Determine the (x, y) coordinate at the center of the cell enclosing the given text.  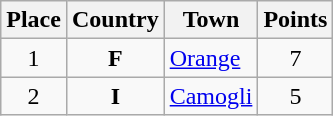
Country (115, 20)
I (115, 96)
5 (296, 96)
Camogli (211, 96)
Orange (211, 58)
Place (34, 20)
F (115, 58)
Town (211, 20)
Points (296, 20)
7 (296, 58)
1 (34, 58)
2 (34, 96)
